Detect which cell encompasses the target text, then output its (x, y) center coordinate. 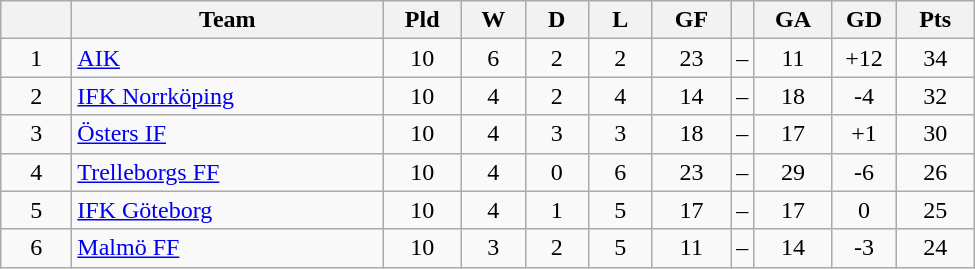
34 (936, 58)
29 (794, 172)
D (557, 20)
GA (794, 20)
-4 (864, 96)
IFK Norrköping (228, 96)
Pts (936, 20)
30 (936, 134)
Team (228, 20)
W (493, 20)
Östers IF (228, 134)
25 (936, 210)
+12 (864, 58)
26 (936, 172)
IFK Göteborg (228, 210)
AIK (228, 58)
GD (864, 20)
GF (692, 20)
-3 (864, 248)
L (621, 20)
+1 (864, 134)
Trelleborgs FF (228, 172)
24 (936, 248)
Malmö FF (228, 248)
Pld (422, 20)
-6 (864, 172)
32 (936, 96)
